Determine the (x, y) coordinate at the center of the cell enclosing the given text.  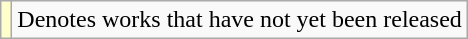
Denotes works that have not yet been released (240, 20)
